Provide the (X, Y) coordinate of the cell's center where the given text is located.  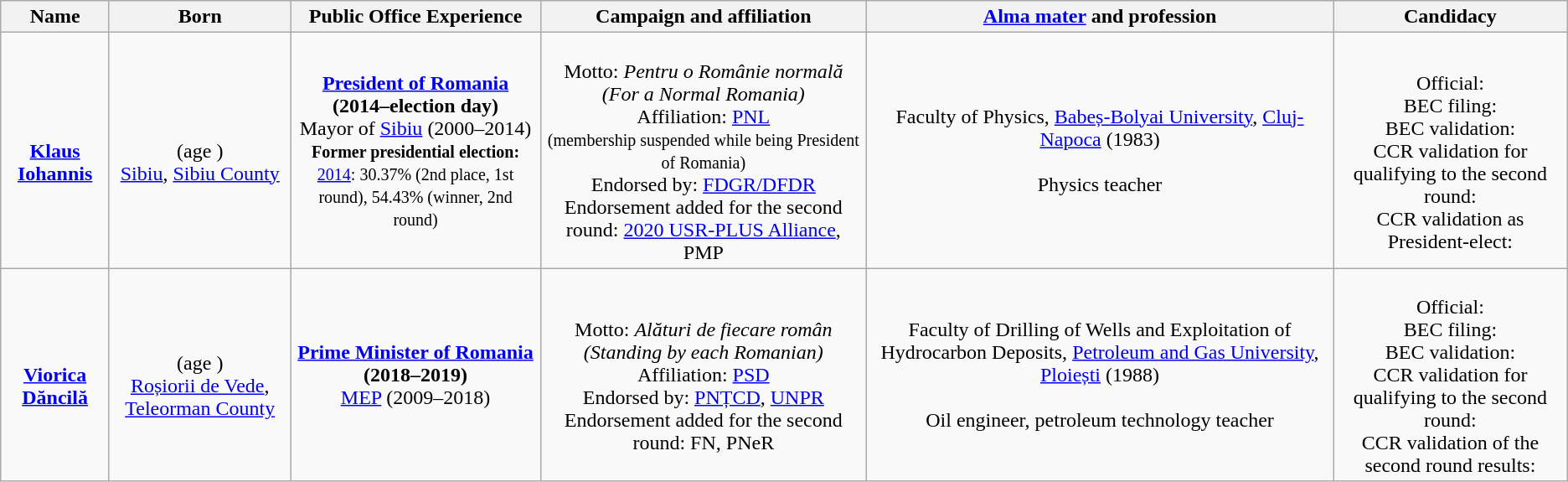
Prime Minister of Romania (2018–2019)MEP (2009–2018) (415, 375)
Candidacy (1451, 17)
(age )Sibiu, Sibiu County (199, 151)
Born (199, 17)
Official: BEC filing: BEC validation: CCR validation for qualifying to the second round: CCR validation as President-elect: (1451, 151)
Klaus Iohannis (55, 151)
Official: BEC filing: BEC validation: CCR validation for qualifying to the second round: CCR validation of the second round results: (1451, 375)
Public Office Experience (415, 17)
Viorica Dăncilă (55, 375)
Alma mater and profession (1101, 17)
Campaign and affiliation (704, 17)
Name (55, 17)
Motto: Alături de fiecare român(Standing by each Romanian)Affiliation: PSDEndorsed by: PNȚCD, UNPREndorsement added for the second round: FN, PNeR (704, 375)
Faculty of Physics, Babeș-Bolyai University, Cluj-Napoca (1983)Physics teacher (1101, 151)
(age )Roșiorii de Vede, Teleorman County (199, 375)
